Pinpoint the cell where the given text exists, returning its [x, y] midpoint coordinate. 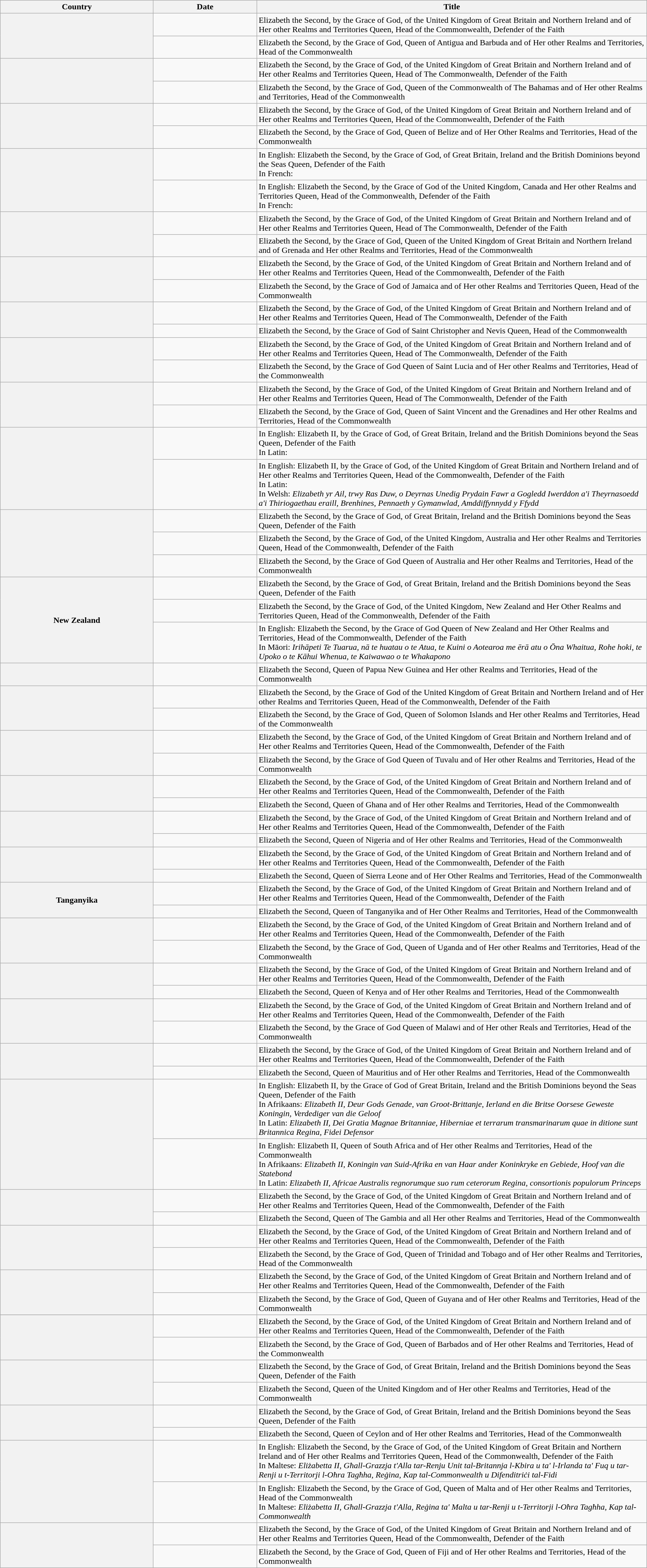
Elizabeth the Second, by the Grace of God, Queen of Uganda and of Her other Realms and Territories, Head of the Commonwealth [452, 951]
Tanganyika [77, 900]
Elizabeth the Second, by the Grace of God, Queen of Barbados and of Her other Realms and Territories, Head of the Commonwealth [452, 1349]
Elizabeth the Second, by the Grace of God of Saint Christopher and Nevis Queen, Head of the Commonwealth [452, 331]
Elizabeth the Second, Queen of Sierra Leone and of Her Other Realms and Territories, Head of the Commonwealth [452, 876]
Elizabeth the Second, Queen of The Gambia and all Her other Realms and Territories, Head of the Commonwealth [452, 1218]
Elizabeth the Second, Queen of Ghana and of Her other Realms and Territories, Head of the Commonwealth [452, 805]
Elizabeth the Second, by the Grace of God, Queen of Fiji and of Her other Realms and Territories, Head of the Commonwealth [452, 1557]
Elizabeth the Second, Queen of Mauritius and of Her other Realms and Territories, Head of the Commonwealth [452, 1073]
Elizabeth the Second, Queen of Ceylon and of Her other Realms and Territories, Head of the Commonwealth [452, 1434]
Elizabeth the Second, Queen of the United Kingdom and of Her other Realms and Territories, Head of the Commonwealth [452, 1394]
Elizabeth the Second, by the Grace of God, Queen of Trinidad and Tobago and of Her other Realms and Territories, Head of the Commonwealth [452, 1259]
Elizabeth the Second, Queen of Nigeria and of Her other Realms and Territories, Head of the Commonwealth [452, 840]
Elizabeth the Second, by the Grace of God, Queen of Solomon Islands and Her other Realms and Territories, Head of the Commonwealth [452, 719]
Country [77, 7]
Elizabeth the Second, by the Grace of God, Queen of Antigua and Barbuda and of Her other Realms and Territories, Head of the Commonwealth [452, 47]
Date [205, 7]
Elizabeth the Second, by the Grace of God Queen of Tuvalu and of Her other Realms and Territories, Head of the Commonwealth [452, 764]
Elizabeth the Second, Queen of Kenya and of Her other Realms and Territories, Head of the Commonwealth [452, 992]
Elizabeth the Second, by the Grace of God, Queen of Guyana and of Her other Realms and Territories, Head of the Commonwealth [452, 1304]
New Zealand [77, 620]
Elizabeth the Second, by the Grace of God, Queen of Saint Vincent and the Grenadines and Her other Realms and Territories, Head of the Commonwealth [452, 416]
Title [452, 7]
Elizabeth the Second, by the Grace of God, Queen of Belize and of Her Other Realms and Territories, Head of the Commonwealth [452, 137]
Elizabeth the Second, by the Grace of God Queen of Australia and Her other Realms and Territories, Head of the Commonwealth [452, 566]
Elizabeth the Second, by the Grace of God Queen of Malawi and of Her other Reals and Territories, Head of the Commonwealth [452, 1032]
Elizabeth the Second, Queen of Papua New Guinea and Her other Realms and Territories, Head of the Commonwealth [452, 674]
Elizabeth the Second, by the Grace of God of Jamaica and of Her other Realms and Territories Queen, Head of the Commonwealth [452, 290]
Elizabeth the Second, by the Grace of God, Queen of the Commonwealth of The Bahamas and of Her other Realms and Territories, Head of the Commonwealth [452, 92]
Elizabeth the Second, Queen of Tanganyika and of Her Other Realms and Territories, Head of the Commonwealth [452, 911]
Elizabeth the Second, by the Grace of God Queen of Saint Lucia and of Her other Realms and Territories, Head of the Commonwealth [452, 371]
